Identify which cell holds the provided text, then report its [X, Y] central coordinate. 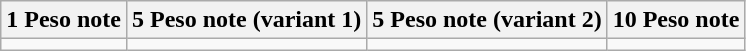
1 Peso note [64, 20]
10 Peso note [676, 20]
5 Peso note (variant 2) [487, 20]
5 Peso note (variant 1) [246, 20]
